Capture the cell that displays the provided text and extract its (X, Y) central coordinate. 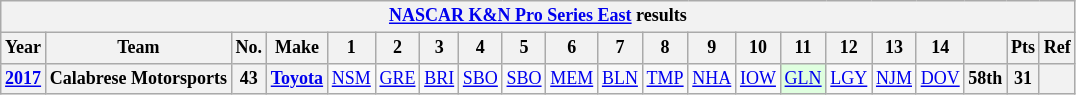
9 (712, 48)
7 (620, 48)
5 (524, 48)
Ref (1057, 48)
BRI (440, 78)
4 (481, 48)
58th (986, 78)
NHA (712, 78)
13 (894, 48)
NSM (351, 78)
TMP (665, 78)
6 (572, 48)
LGY (849, 78)
GLN (803, 78)
Toyota (296, 78)
2 (398, 48)
11 (803, 48)
3 (440, 48)
NASCAR K&N Pro Series East results (538, 16)
GRE (398, 78)
Calabrese Motorsports (138, 78)
IOW (758, 78)
8 (665, 48)
43 (248, 78)
DOV (940, 78)
MEM (572, 78)
2017 (24, 78)
No. (248, 48)
Year (24, 48)
Pts (1024, 48)
12 (849, 48)
Team (138, 48)
NJM (894, 78)
Make (296, 48)
BLN (620, 78)
14 (940, 48)
10 (758, 48)
31 (1024, 78)
1 (351, 48)
